Output the (x, y) coordinate of the center of the cell containing the given text.  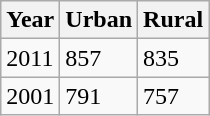
Year (30, 20)
757 (174, 96)
Urban (99, 20)
Rural (174, 20)
791 (99, 96)
2001 (30, 96)
2011 (30, 58)
835 (174, 58)
857 (99, 58)
